Detect which cell encompasses the target text, then output its [x, y] center coordinate. 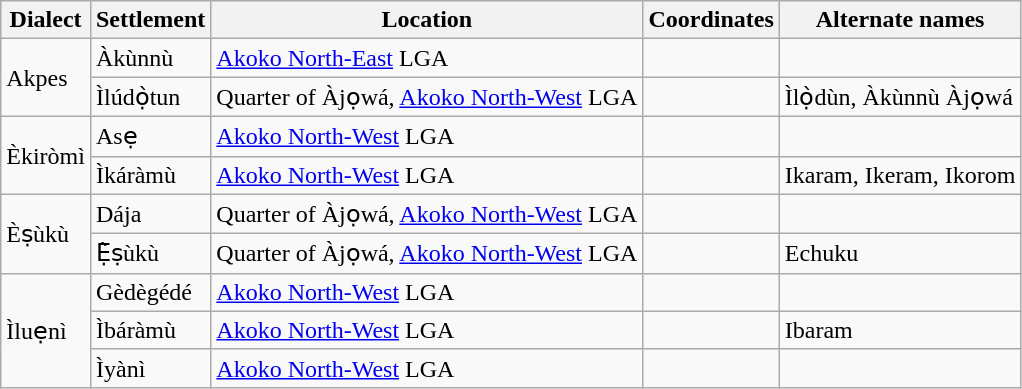
Ìyànì [150, 368]
Ìlọ̀dùn, Àkùnnù Àjọwá [900, 97]
Akpes [46, 78]
Àkùnnù [150, 58]
Coordinates [711, 20]
Gèdègédé [150, 292]
Asẹ [150, 136]
Ìkáràmù [150, 175]
Ìlúdọ̀tun [150, 97]
Settlement [150, 20]
Location [427, 20]
Ibaram [900, 330]
Dialect [46, 20]
Akoko North-East LGA [427, 58]
Èkiròmì [46, 155]
Ikaram, Ikeram, Ikorom [900, 175]
Echuku [900, 254]
Ìluẹnì [46, 330]
Ìbáràmù [150, 330]
Alternate names [900, 20]
Dája [150, 214]
Èṣùkù [46, 234]
Ẹ̀ṣùkù [150, 254]
